For the text-containing cell, return its midpoint in (x, y) coordinate format. 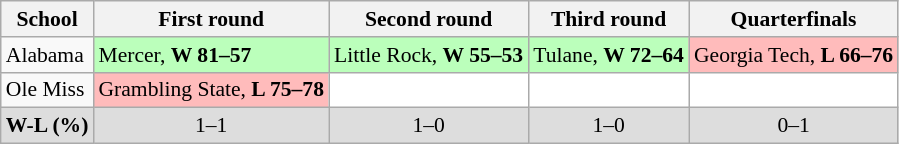
Tulane, W 72–64 (608, 55)
Ole Miss (48, 90)
W-L (%) (48, 126)
Mercer, W 81–57 (211, 55)
Quarterfinals (794, 19)
School (48, 19)
Little Rock, W 55–53 (428, 55)
Alabama (48, 55)
Second round (428, 19)
Grambling State, L 75–78 (211, 90)
Third round (608, 19)
First round (211, 19)
1–1 (211, 126)
Georgia Tech, L 66–76 (794, 55)
0–1 (794, 126)
